Pinpoint the cell where the given text exists, returning its (x, y) midpoint coordinate. 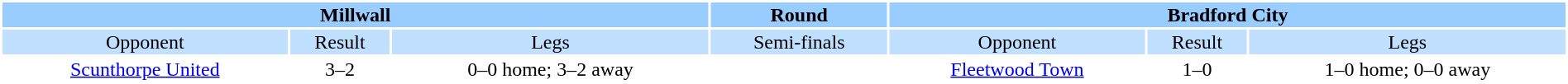
Semi-finals (799, 42)
Bradford City (1227, 15)
Fleetwood Town (1017, 69)
Scunthorpe United (146, 69)
1–0 (1198, 69)
0–0 home; 3–2 away (550, 69)
Millwall (356, 15)
Round (799, 15)
1–0 home; 0–0 away (1408, 69)
3–2 (341, 69)
